Provide the [x, y] coordinate of the cell's center where the given text is located.  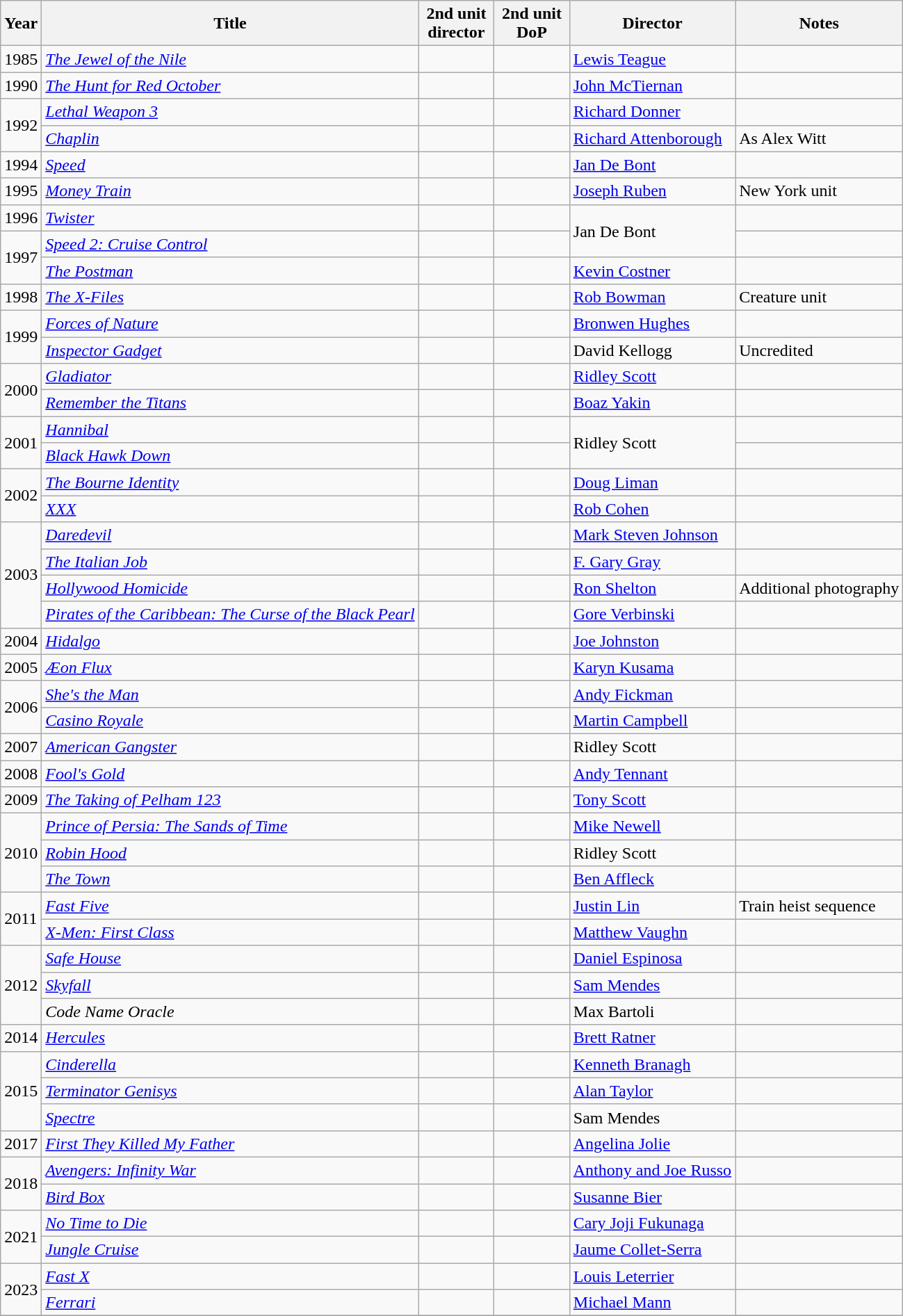
The Taking of Pelham 123 [230, 800]
Joseph Ruben [652, 191]
As Alex Witt [819, 138]
F. Gary Gray [652, 562]
Richard Donner [652, 112]
Additional photography [819, 588]
2nd unit director [456, 24]
She's the Man [230, 694]
2011 [21, 919]
Pirates of the Caribbean: The Curse of the Black Pearl [230, 615]
Director [652, 24]
2006 [21, 707]
Gladiator [230, 377]
Safe House [230, 959]
Twister [230, 218]
Justin Lin [652, 906]
Andy Tennant [652, 774]
Title [230, 24]
2018 [21, 1183]
The Hunt for Red October [230, 86]
Joe Johnston [652, 641]
Doug Liman [652, 482]
Angelina Jolie [652, 1144]
Robin Hood [230, 853]
Boaz Yakin [652, 403]
Fool's Gold [230, 774]
2000 [21, 390]
2007 [21, 747]
Lewis Teague [652, 59]
Ben Affleck [652, 879]
David Kellogg [652, 350]
2023 [21, 1290]
Speed [230, 165]
1992 [21, 125]
1994 [21, 165]
2012 [21, 985]
Forces of Nature [230, 323]
Remember the Titans [230, 403]
The X-Files [230, 297]
2005 [21, 667]
Kevin Costner [652, 270]
Train heist sequence [819, 906]
Daredevil [230, 535]
No Time to Die [230, 1224]
2nd unit DoP [532, 24]
1997 [21, 257]
Rob Bowman [652, 297]
2015 [21, 1091]
Hannibal [230, 430]
Hollywood Homicide [230, 588]
Brett Ratner [652, 1038]
2021 [21, 1237]
Fast X [230, 1276]
Ferrari [230, 1303]
2009 [21, 800]
Max Bartoli [652, 1012]
Jaume Collet-Serra [652, 1250]
Casino Royale [230, 720]
2010 [21, 853]
1996 [21, 218]
Anthony and Joe Russo [652, 1170]
Ron Shelton [652, 588]
Black Hawk Down [230, 456]
Mark Steven Johnson [652, 535]
2017 [21, 1144]
John McTiernan [652, 86]
Gore Verbinski [652, 615]
1985 [21, 59]
Avengers: Infinity War [230, 1170]
American Gangster [230, 747]
Michael Mann [652, 1303]
Cinderella [230, 1064]
Æon Flux [230, 667]
Bird Box [230, 1196]
X-Men: First Class [230, 932]
Richard Attenborough [652, 138]
Code Name Oracle [230, 1012]
The Italian Job [230, 562]
1999 [21, 336]
Lethal Weapon 3 [230, 112]
Prince of Persia: The Sands of Time [230, 827]
Mike Newell [652, 827]
The Postman [230, 270]
1998 [21, 297]
2014 [21, 1038]
Kenneth Branagh [652, 1064]
Fast Five [230, 906]
Chaplin [230, 138]
2008 [21, 774]
Uncredited [819, 350]
The Bourne Identity [230, 482]
Speed 2: Cruise Control [230, 244]
Spectre [230, 1117]
Daniel Espinosa [652, 959]
1995 [21, 191]
2002 [21, 496]
Louis Leterrier [652, 1276]
2001 [21, 443]
XXX [230, 509]
Rob Cohen [652, 509]
2004 [21, 641]
Skyfall [230, 985]
Bronwen Hughes [652, 323]
First They Killed My Father [230, 1144]
Susanne Bier [652, 1196]
Inspector Gadget [230, 350]
Hercules [230, 1038]
Matthew Vaughn [652, 932]
Tony Scott [652, 800]
Hidalgo [230, 641]
New York unit [819, 191]
Money Train [230, 191]
2003 [21, 575]
Terminator Genisys [230, 1091]
Year [21, 24]
Alan Taylor [652, 1091]
The Town [230, 879]
Martin Campbell [652, 720]
Notes [819, 24]
Creature unit [819, 297]
The Jewel of the Nile [230, 59]
Andy Fickman [652, 694]
Cary Joji Fukunaga [652, 1224]
1990 [21, 86]
Karyn Kusama [652, 667]
Jungle Cruise [230, 1250]
